Find where the given text appears and provide that cell's center as [x, y] coordinate. 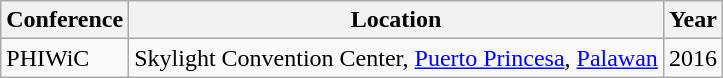
Conference [65, 20]
Location [396, 20]
Year [692, 20]
Skylight Convention Center, Puerto Princesa, Palawan [396, 58]
2016 [692, 58]
PHIWiC [65, 58]
